For the text-containing cell, return its midpoint in (x, y) coordinate format. 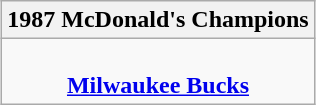
1987 McDonald's Champions (158, 20)
Milwaukee Bucks (158, 72)
